Locate the cell with the specified text and output its [x, y] center coordinate. 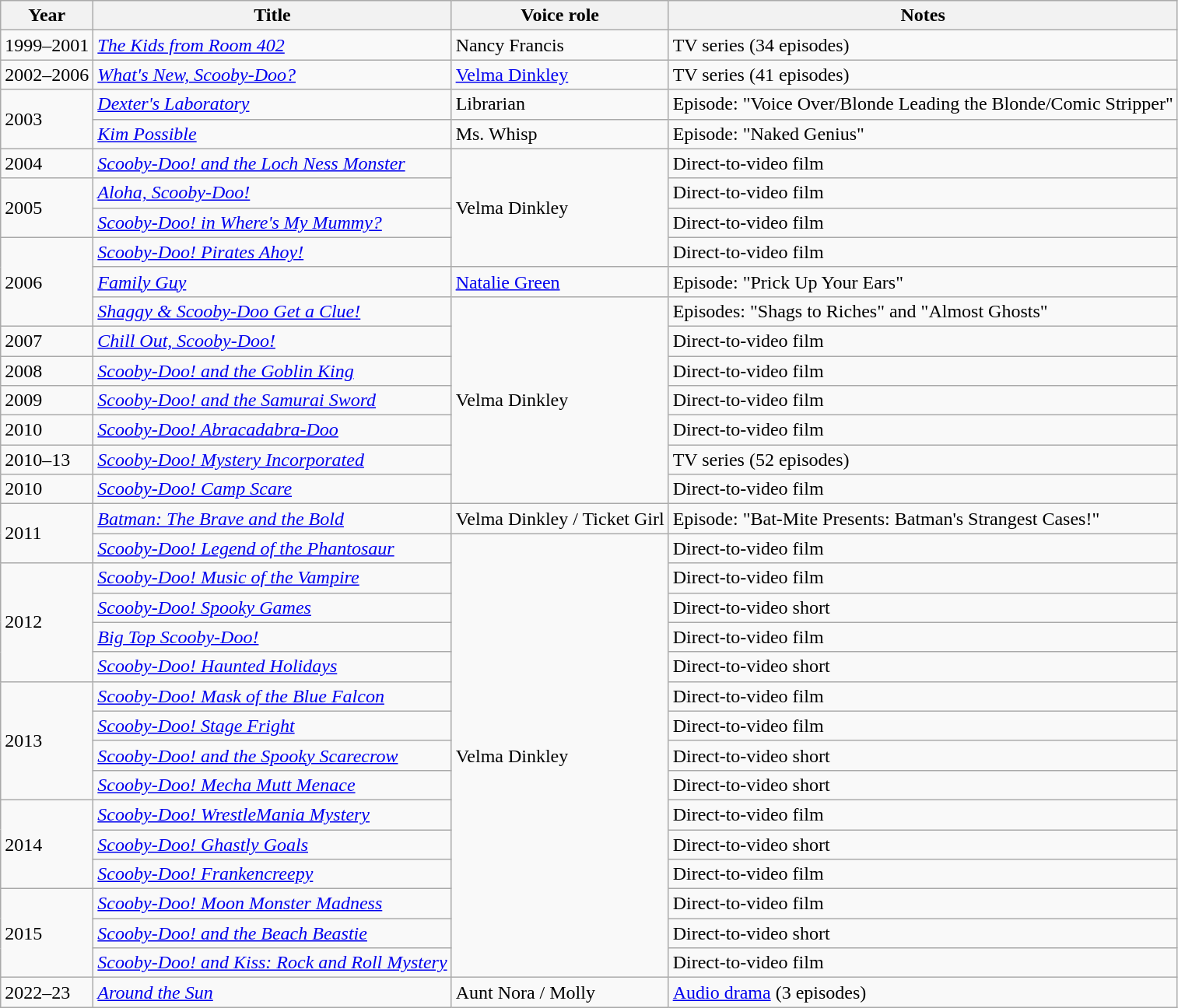
Big Top Scooby-Doo! [272, 637]
Episodes: "Shags to Riches" and "Almost Ghosts" [923, 311]
Nancy Francis [560, 45]
1999–2001 [47, 45]
Scooby-Doo! Spooky Games [272, 607]
Chill Out, Scooby-Doo! [272, 341]
Notes [923, 16]
2006 [47, 282]
2009 [47, 401]
Family Guy [272, 282]
Dexter's Laboratory [272, 104]
Scooby-Doo! Haunted Holidays [272, 667]
Scooby-Doo! Frankencreepy [272, 874]
Around the Sun [272, 992]
Kim Possible [272, 134]
2022–23 [47, 992]
2010–13 [47, 460]
What's New, Scooby-Doo? [272, 75]
Scooby-Doo! Mystery Incorporated [272, 460]
Scooby-Doo! Mask of the Blue Falcon [272, 696]
2003 [47, 119]
Scooby-Doo! and Kiss: Rock and Roll Mystery [272, 963]
Episode: "Bat-Mite Presents: Batman's Strangest Cases!" [923, 519]
Episode: "Prick Up Your Ears" [923, 282]
Scooby-Doo! Stage Fright [272, 726]
Ms. Whisp [560, 134]
Scooby-Doo! and the Samurai Sword [272, 401]
Scooby-Doo! Abracadabra-Doo [272, 430]
2007 [47, 341]
Scooby-Doo! and the Loch Ness Monster [272, 163]
2015 [47, 933]
TV series (52 episodes) [923, 460]
Aloha, Scooby-Doo! [272, 193]
2013 [47, 740]
Scooby-Doo! Moon Monster Madness [272, 904]
2004 [47, 163]
Scooby-Doo! Camp Scare [272, 489]
2011 [47, 534]
Scooby-Doo! Mecha Mutt Menace [272, 785]
Scooby-Doo! Legend of the Phantosaur [272, 548]
2012 [47, 622]
Aunt Nora / Molly [560, 992]
TV series (34 episodes) [923, 45]
Batman: The Brave and the Bold [272, 519]
Scooby-Doo! and the Spooky Scarecrow [272, 755]
Voice role [560, 16]
Scooby-Doo! Ghastly Goals [272, 844]
Scooby-Doo! Music of the Vampire [272, 578]
Scooby-Doo! in Where's My Mummy? [272, 222]
2008 [47, 371]
Scooby-Doo! WrestleMania Mystery [272, 814]
Episode: "Voice Over/Blonde Leading the Blonde/Comic Stripper" [923, 104]
Title [272, 16]
The Kids from Room 402 [272, 45]
Velma Dinkley / Ticket Girl [560, 519]
Librarian [560, 104]
Year [47, 16]
2002–2006 [47, 75]
2014 [47, 844]
Natalie Green [560, 282]
2005 [47, 208]
TV series (41 episodes) [923, 75]
Scooby-Doo! and the Goblin King [272, 371]
Scooby-Doo! Pirates Ahoy! [272, 252]
Scooby-Doo! and the Beach Beastie [272, 933]
Audio drama (3 episodes) [923, 992]
Episode: "Naked Genius" [923, 134]
Shaggy & Scooby-Doo Get a Clue! [272, 311]
